Find where the given text appears and provide that cell's center as [X, Y] coordinate. 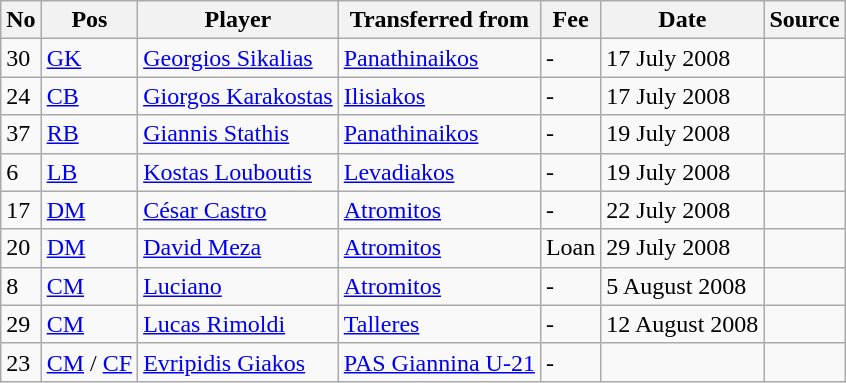
29 [21, 324]
Lucas Rimoldi [238, 324]
Date [682, 20]
No [21, 20]
6 [21, 172]
30 [21, 58]
Giorgos Karakostas [238, 96]
5 August 2008 [682, 286]
Evripidis Giakos [238, 362]
GK [89, 58]
RB [89, 134]
37 [21, 134]
Loan [570, 248]
Pos [89, 20]
29 July 2008 [682, 248]
David Meza [238, 248]
César Castro [238, 210]
17 [21, 210]
Source [804, 20]
24 [21, 96]
CB [89, 96]
Georgios Sikalias [238, 58]
Talleres [439, 324]
20 [21, 248]
CM / CF [89, 362]
22 July 2008 [682, 210]
Levadiakos [439, 172]
LB [89, 172]
Kostas Louboutis [238, 172]
Transferred from [439, 20]
Luciano [238, 286]
23 [21, 362]
Player [238, 20]
Giannis Stathis [238, 134]
Ilisiakos [439, 96]
12 August 2008 [682, 324]
Fee [570, 20]
8 [21, 286]
PAS Giannina U-21 [439, 362]
